Determine the [X, Y] coordinate at the center of the cell enclosing the given text.  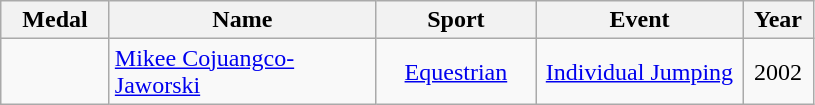
Sport [456, 20]
Individual Jumping [639, 72]
Year [778, 20]
Name [242, 20]
Mikee Cojuangco-Jaworski [242, 72]
Equestrian [456, 72]
Medal [56, 20]
Event [639, 20]
2002 [778, 72]
